Provide the (X, Y) coordinate of the cell's center where the given text is located.  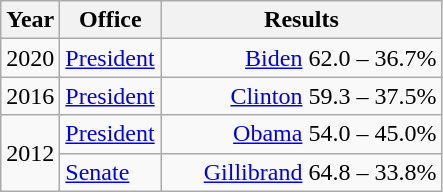
Gillibrand 64.8 – 33.8% (302, 172)
Obama 54.0 – 45.0% (302, 134)
Results (302, 20)
Office (110, 20)
Year (30, 20)
Clinton 59.3 – 37.5% (302, 96)
2012 (30, 153)
2016 (30, 96)
Senate (110, 172)
Biden 62.0 – 36.7% (302, 58)
2020 (30, 58)
